Identify which cell holds the provided text, then report its [x, y] central coordinate. 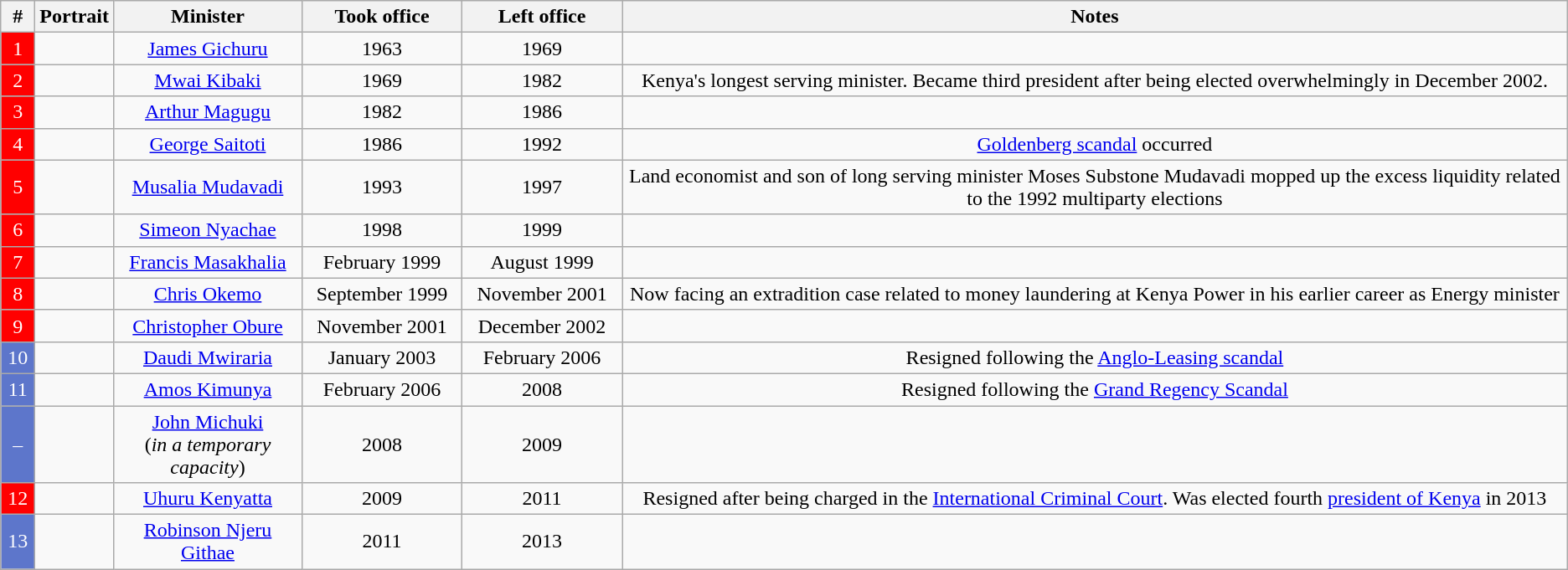
Portrait [75, 17]
1993 [382, 187]
8 [18, 294]
1997 [543, 187]
7 [18, 262]
10 [18, 357]
1999 [543, 230]
Goldenberg scandal occurred [1096, 144]
December 2002 [543, 326]
5 [18, 187]
Now facing an extradition case related to money laundering at Kenya Power in his earlier career as Energy minister [1096, 294]
12 [18, 499]
13 [18, 542]
– [18, 444]
Left office [543, 17]
James Gichuru [208, 49]
Land economist and son of long serving minister Moses Substone Mudavadi mopped up the excess liquidity related to the 1992 multiparty elections [1096, 187]
Christopher Obure [208, 326]
January 2003 [382, 357]
1998 [382, 230]
George Saitoti [208, 144]
Resigned after being charged in the International Criminal Court. Was elected fourth president of Kenya in 2013 [1096, 499]
1992 [543, 144]
2013 [543, 542]
1 [18, 49]
Chris Okemo [208, 294]
February 1999 [382, 262]
# [18, 17]
2 [18, 80]
4 [18, 144]
Uhuru Kenyatta [208, 499]
Robinson Njeru Githae [208, 542]
1963 [382, 49]
Minister [208, 17]
11 [18, 389]
Simeon Nyachae [208, 230]
Notes [1096, 17]
Musalia Mudavadi [208, 187]
Francis Masakhalia [208, 262]
Arthur Magugu [208, 112]
Took office [382, 17]
August 1999 [543, 262]
9 [18, 326]
September 1999 [382, 294]
6 [18, 230]
Resigned following the Anglo-Leasing scandal [1096, 357]
Kenya's longest serving minister. Became third president after being elected overwhelmingly in December 2002. [1096, 80]
Resigned following the Grand Regency Scandal [1096, 389]
Mwai Kibaki [208, 80]
3 [18, 112]
Daudi Mwiraria [208, 357]
Amos Kimunya [208, 389]
John Michuki(in a temporary capacity) [208, 444]
